Locate the cell with the specified text and output its (x, y) center coordinate. 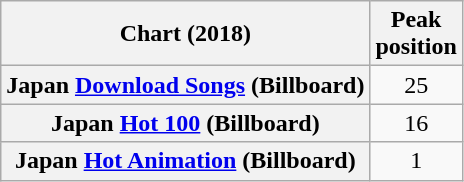
Chart (2018) (186, 34)
Peakposition (416, 34)
1 (416, 161)
Japan Hot 100 (Billboard) (186, 123)
16 (416, 123)
Japan Download Songs (Billboard) (186, 85)
Japan Hot Animation (Billboard) (186, 161)
25 (416, 85)
